Find where the given text appears and provide that cell's center as [X, Y] coordinate. 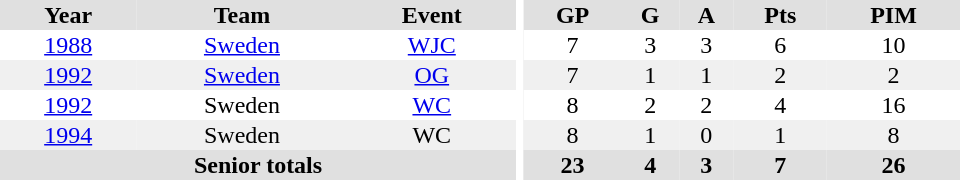
G [650, 15]
OG [432, 75]
16 [894, 105]
23 [572, 165]
WJC [432, 45]
Pts [781, 15]
Year [68, 15]
26 [894, 165]
6 [781, 45]
Team [242, 15]
1988 [68, 45]
0 [706, 135]
PIM [894, 15]
Event [432, 15]
Senior totals [258, 165]
10 [894, 45]
GP [572, 15]
1994 [68, 135]
A [706, 15]
